Extract the [X, Y] coordinate from the center of the cell holding the provided text.  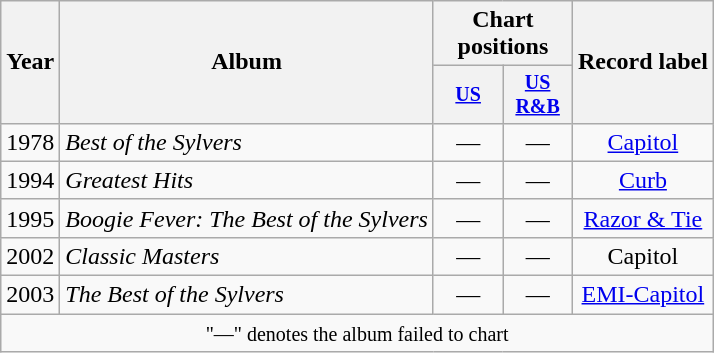
2003 [30, 295]
Album [247, 62]
Boogie Fever: The Best of the Sylvers [247, 218]
The Best of the Sylvers [247, 295]
2002 [30, 256]
Razor & Tie [642, 218]
Year [30, 62]
Classic Masters [247, 256]
1994 [30, 180]
1978 [30, 142]
Chart positions [502, 34]
Curb [642, 180]
"—" denotes the album failed to chart [358, 333]
Record label [642, 62]
Best of the Sylvers [247, 142]
EMI-Capitol [642, 295]
1995 [30, 218]
Greatest Hits [247, 180]
US [468, 94]
USR&B [538, 94]
